Detect which cell encompasses the target text, then output its (X, Y) center coordinate. 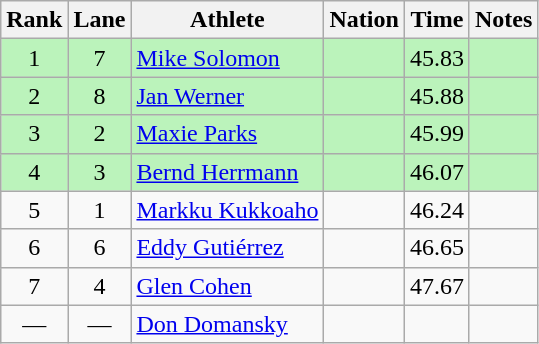
Nation (364, 20)
Eddy Gutiérrez (228, 248)
Mike Solomon (228, 58)
Maxie Parks (228, 134)
45.83 (436, 58)
Lane (100, 20)
Markku Kukkoaho (228, 210)
46.07 (436, 172)
8 (100, 96)
46.24 (436, 210)
45.99 (436, 134)
Bernd Herrmann (228, 172)
Don Domansky (228, 324)
47.67 (436, 286)
45.88 (436, 96)
Athlete (228, 20)
Time (436, 20)
Jan Werner (228, 96)
Notes (503, 20)
Rank (34, 20)
Glen Cohen (228, 286)
5 (34, 210)
46.65 (436, 248)
